Locate the cell with the specified text and output its (X, Y) center coordinate. 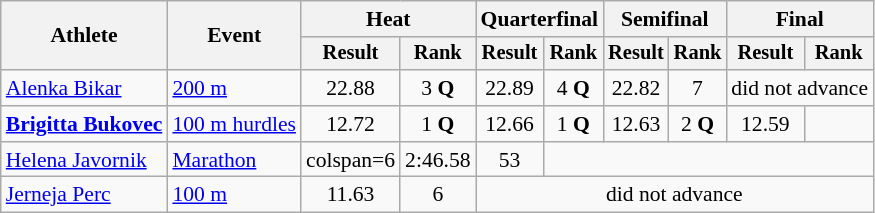
53 (510, 160)
4 Q (573, 88)
Jerneja Perc (84, 195)
colspan=6 (350, 160)
200 m (234, 88)
Brigitta Bukovec (84, 124)
Marathon (234, 160)
12.66 (510, 124)
7 (698, 88)
Semifinal (664, 19)
100 m (234, 195)
11.63 (350, 195)
22.89 (510, 88)
22.88 (350, 88)
22.82 (636, 88)
2 Q (698, 124)
2:46.58 (438, 160)
Final (800, 19)
Quarterfinal (540, 19)
12.72 (350, 124)
Athlete (84, 36)
Helena Javornik (84, 160)
Alenka Bikar (84, 88)
3 Q (438, 88)
12.59 (765, 124)
12.63 (636, 124)
100 m hurdles (234, 124)
Event (234, 36)
6 (438, 195)
Heat (388, 19)
